Return the [X, Y] coordinate for the center point of the cell that contains the specified text.  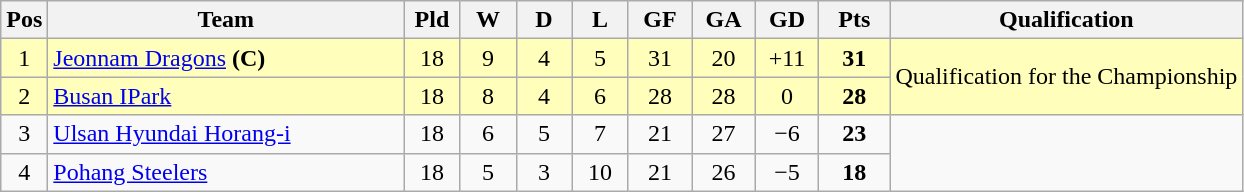
Busan IPark [226, 96]
Qualification for the Championship [1066, 77]
D [544, 20]
+11 [787, 58]
Ulsan Hyundai Horang-i [226, 134]
7 [600, 134]
Team [226, 20]
GF [660, 20]
GA [724, 20]
8 [488, 96]
Pld [432, 20]
Jeonnam Dragons (C) [226, 58]
Pts [854, 20]
2 [24, 96]
Pohang Steelers [226, 172]
W [488, 20]
Pos [24, 20]
9 [488, 58]
10 [600, 172]
20 [724, 58]
26 [724, 172]
L [600, 20]
23 [854, 134]
−5 [787, 172]
GD [787, 20]
27 [724, 134]
−6 [787, 134]
0 [787, 96]
Qualification [1066, 20]
1 [24, 58]
